Detect which cell encompasses the target text, then output its (X, Y) center coordinate. 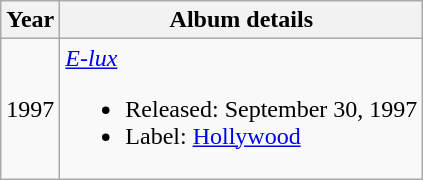
Album details (242, 20)
Year (30, 20)
E-luxReleased: September 30, 1997Label: Hollywood (242, 109)
1997 (30, 109)
